Pinpoint the cell where the given text exists, returning its [x, y] midpoint coordinate. 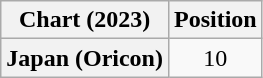
Chart (2023) [85, 20]
Japan (Oricon) [85, 58]
Position [215, 20]
10 [215, 58]
